Determine the [X, Y] coordinate at the center of the cell enclosing the given text.  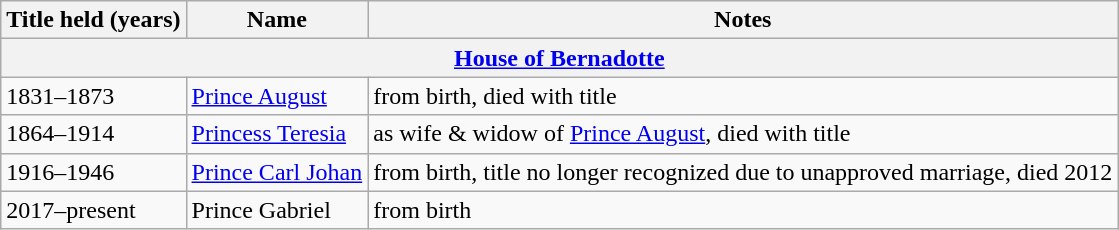
Princess Teresia [277, 134]
from birth [743, 210]
House of Bernadotte [560, 58]
2017–present [94, 210]
as wife & widow of Prince August, died with title [743, 134]
Prince Carl Johan [277, 172]
1864–1914 [94, 134]
Prince Gabriel [277, 210]
from birth, title no longer recognized due to unapproved marriage, died 2012 [743, 172]
1831–1873 [94, 96]
Prince August [277, 96]
Title held (years) [94, 20]
Notes [743, 20]
1916–1946 [94, 172]
from birth, died with title [743, 96]
Name [277, 20]
